Search for the cell housing the specified text and yield its (X, Y) center coordinate. 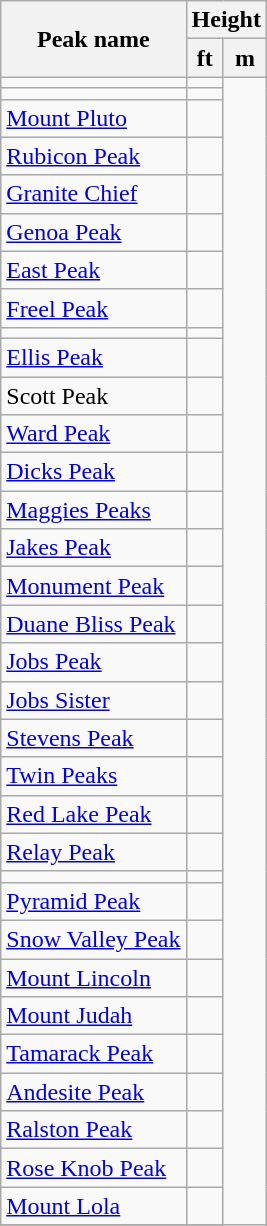
Jakes Peak (94, 548)
Snow Valley Peak (94, 939)
Jobs Peak (94, 662)
East Peak (94, 270)
Granite Chief (94, 194)
Ralston Peak (94, 1130)
ft (204, 58)
Height (226, 20)
Red Lake Peak (94, 814)
Rubicon Peak (94, 156)
Mount Lola (94, 1206)
Maggies Peaks (94, 510)
Pyramid Peak (94, 901)
Relay Peak (94, 852)
Ward Peak (94, 434)
Scott Peak (94, 395)
Peak name (94, 39)
Freel Peak (94, 308)
m (244, 58)
Tamarack Peak (94, 1054)
Andesite Peak (94, 1092)
Dicks Peak (94, 472)
Mount Lincoln (94, 977)
Mount Judah (94, 1016)
Rose Knob Peak (94, 1168)
Ellis Peak (94, 357)
Mount Pluto (94, 118)
Stevens Peak (94, 738)
Monument Peak (94, 586)
Duane Bliss Peak (94, 624)
Genoa Peak (94, 232)
Twin Peaks (94, 776)
Jobs Sister (94, 700)
